Scan for the cell matching the given text and deliver its [X, Y] coordinate at center. 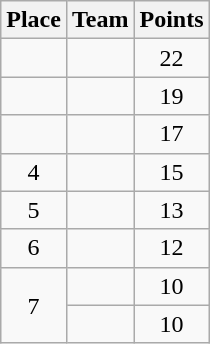
Place [34, 20]
Team [100, 20]
19 [172, 96]
17 [172, 134]
5 [34, 210]
Points [172, 20]
7 [34, 305]
6 [34, 248]
13 [172, 210]
15 [172, 172]
4 [34, 172]
12 [172, 248]
22 [172, 58]
